From the cell containing the given text, extract its center point as [X, Y] coordinate. 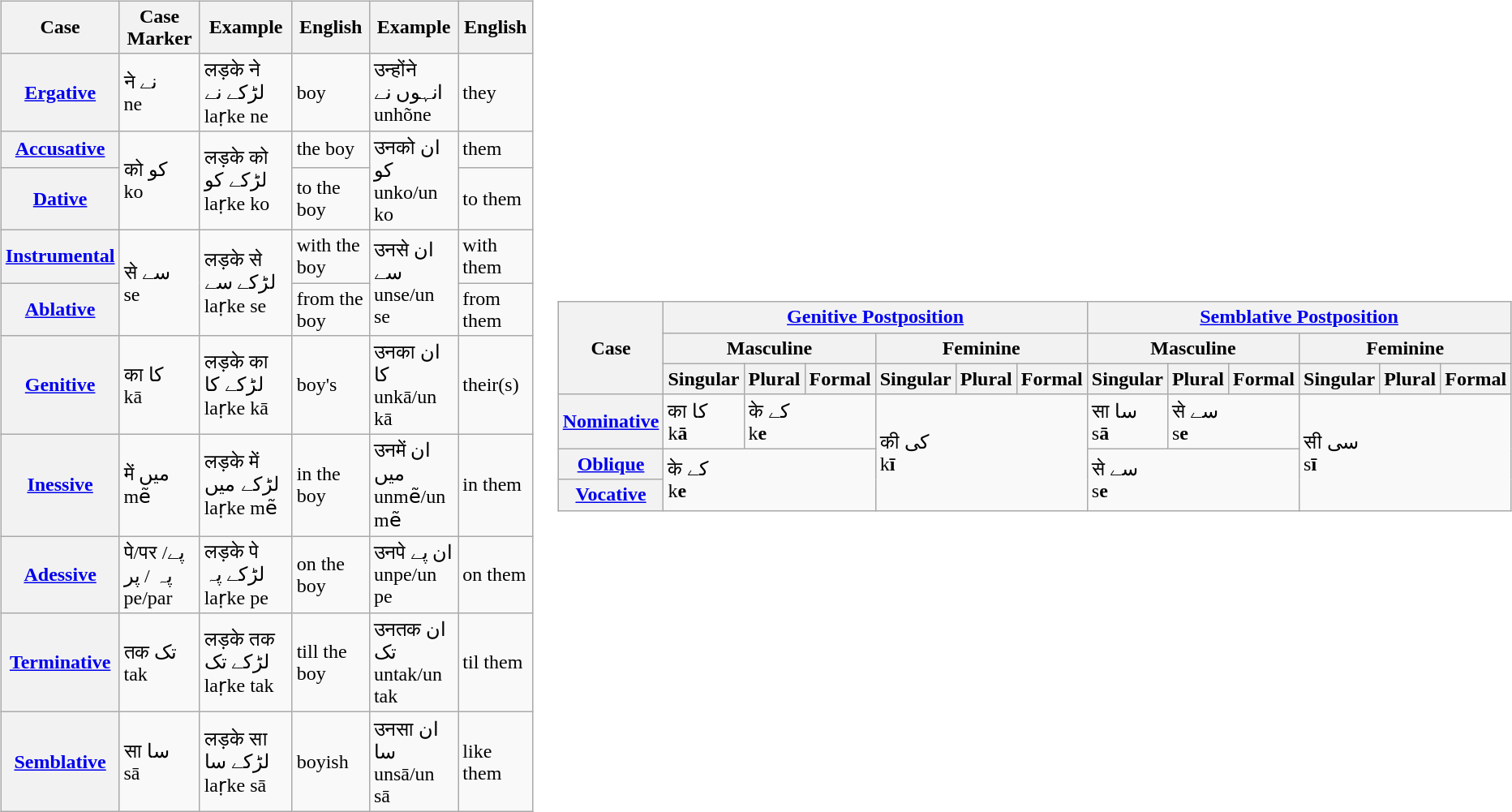
til them [496, 663]
Case Marker [159, 28]
Accusative [60, 149]
उनका ان کاunkā/un kā [414, 385]
तक تکtak [159, 663]
उन्होंने انہوں نےunhõne [414, 92]
लड़के को لڑکے کوlaṛke ko [246, 180]
Ergative [60, 92]
in them [496, 485]
सी سیsī [1405, 453]
their(s) [496, 385]
लड़के ने لڑکے نےlaṛke ne [246, 92]
Semblative [60, 762]
Ablative [60, 308]
पे/पर پے/پہ / پرpe/par [159, 574]
उनमें ان میںunmẽ/un mẽ [414, 485]
Genitive Postposition [875, 317]
on them [496, 574]
from them [496, 308]
Dative [60, 198]
with them [496, 256]
Nominative [611, 422]
they [496, 92]
की کیkī [982, 453]
Semblative Postposition [1299, 317]
Oblique [611, 464]
उनसा ان ساunsā/un sā [414, 762]
the boy [331, 149]
boy [331, 92]
उनतक ان تکuntak/un tak [414, 663]
to the boy [331, 198]
till the boy [331, 663]
उनसे ان سےunse/un se [414, 282]
लड़के में لڑکے میںlaṛke mẽ [246, 485]
on the boy [331, 574]
them [496, 149]
Adessive [60, 574]
लड़के से لڑکے سےlaṛke se [246, 282]
to them [496, 198]
Genitive [60, 385]
लड़के का لڑکے کاlaṛke kā [246, 385]
boy's [331, 385]
लड़के पे لڑکے پہlaṛke pe [246, 574]
Inessive [60, 485]
लड़के तक لڑکے تکlaṛke tak [246, 663]
लड़के सा لڑکے ساlaṛke sā [246, 762]
उनको ان کوunko/un ko [414, 180]
from the boy [331, 308]
उनपे ان پےunpe/un pe [414, 574]
को کوko [159, 180]
with the boy [331, 256]
in the boy [331, 485]
Instrumental [60, 256]
Terminative [60, 663]
ने نےne [159, 92]
में میںmẽ [159, 485]
like them [496, 762]
boyish [331, 762]
Vocative [611, 495]
